Search for the cell housing the specified text and yield its (x, y) center coordinate. 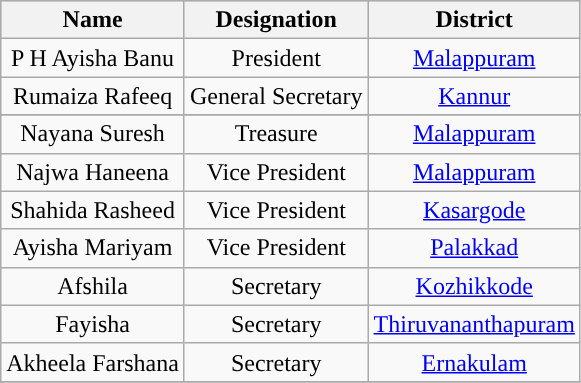
Ernakulam (474, 362)
Fayisha (93, 324)
Kasargode (474, 210)
Treasure (276, 134)
Kannur (474, 96)
Shahida Rasheed (93, 210)
Nayana Suresh (93, 134)
Palakkad (474, 248)
Name (93, 20)
Thiruvananthapuram (474, 324)
Akheela Farshana (93, 362)
P H Ayisha Banu (93, 58)
Kozhikkode (474, 286)
District (474, 20)
Ayisha Mariyam (93, 248)
Najwa Haneena (93, 172)
Afshila (93, 286)
President (276, 58)
Rumaiza Rafeeq (93, 96)
Designation (276, 20)
General Secretary (276, 96)
